Return (X, Y) of the center of cell containing provided text 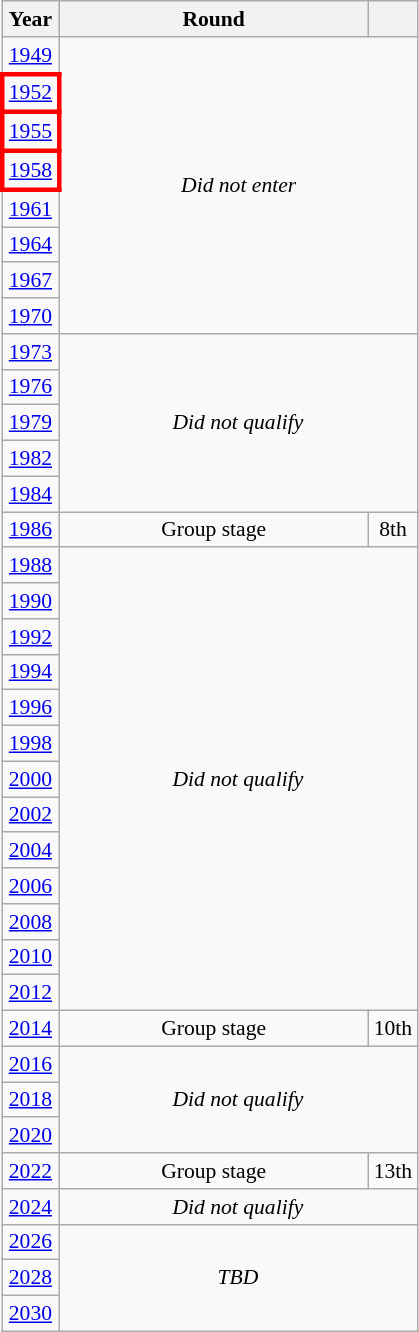
1998 (30, 744)
1973 (30, 352)
1992 (30, 637)
1952 (30, 94)
1984 (30, 494)
1949 (30, 56)
1964 (30, 245)
2030 (30, 1314)
2004 (30, 851)
TBD (238, 1278)
1967 (30, 281)
2028 (30, 1278)
2014 (30, 1029)
2016 (30, 1064)
Did not enter (238, 186)
1955 (30, 132)
1988 (30, 566)
1982 (30, 459)
13th (394, 1171)
Year (30, 19)
1979 (30, 423)
2010 (30, 957)
2018 (30, 1100)
2022 (30, 1171)
Round (214, 19)
1958 (30, 170)
1990 (30, 601)
1976 (30, 387)
2006 (30, 886)
1961 (30, 208)
8th (394, 530)
2026 (30, 1242)
2000 (30, 779)
2012 (30, 993)
2024 (30, 1207)
2020 (30, 1136)
1986 (30, 530)
10th (394, 1029)
2008 (30, 922)
1996 (30, 708)
1994 (30, 672)
2002 (30, 815)
1970 (30, 316)
